Extract the [X, Y] coordinate from the center of the cell holding the provided text.  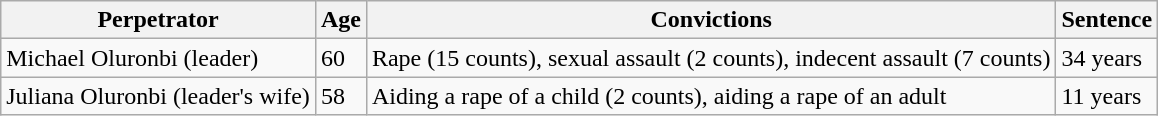
58 [340, 96]
34 years [1107, 58]
Convictions [711, 20]
Rape (15 counts), sexual assault (2 counts), indecent assault (7 counts) [711, 58]
Aiding a rape of a child (2 counts), aiding a rape of an adult [711, 96]
Juliana Oluronbi (leader's wife) [158, 96]
Perpetrator [158, 20]
Michael Oluronbi (leader) [158, 58]
Age [340, 20]
60 [340, 58]
Sentence [1107, 20]
11 years [1107, 96]
